Extract the [x, y] coordinate from the center of the cell holding the provided text.  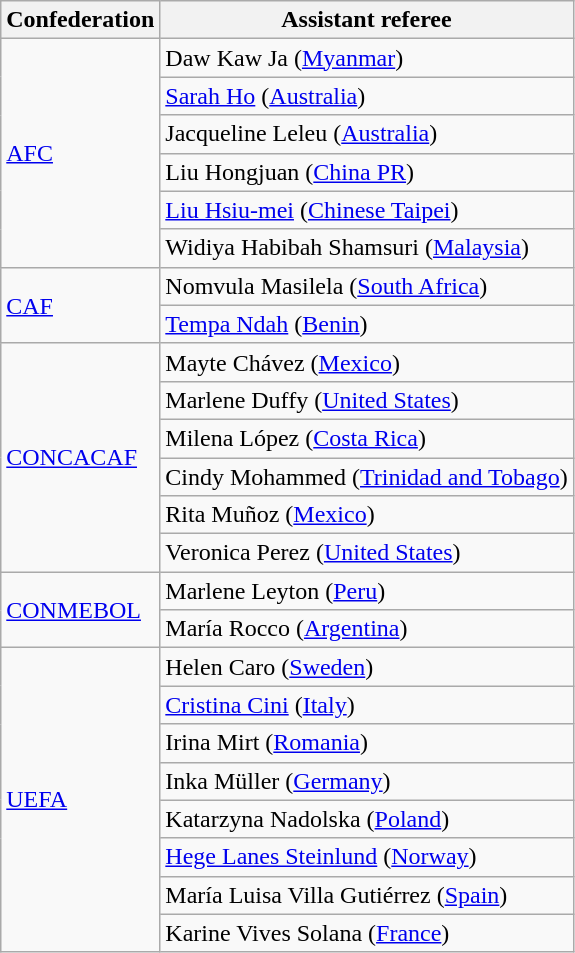
Hege Lanes Steinlund (Norway) [366, 857]
Widiya Habibah Shamsuri (Malaysia) [366, 248]
Liu Hsiu-mei (Chinese Taipei) [366, 210]
Milena López (Costa Rica) [366, 438]
AFC [80, 153]
Katarzyna Nadolska (Poland) [366, 819]
Irina Mirt (Romania) [366, 743]
Sarah Ho (Australia) [366, 96]
Helen Caro (Sweden) [366, 667]
Marlene Leyton (Peru) [366, 591]
Assistant referee [366, 20]
María Luisa Villa Gutiérrez (Spain) [366, 895]
CONMEBOL [80, 610]
Daw Kaw Ja (Myanmar) [366, 58]
Rita Muñoz (Mexico) [366, 515]
CAF [80, 305]
Cindy Mohammed (Trinidad and Tobago) [366, 477]
Confederation [80, 20]
Tempa Ndah (Benin) [366, 324]
Mayte Chávez (Mexico) [366, 362]
Veronica Perez (United States) [366, 553]
Cristina Cini (Italy) [366, 705]
Karine Vives Solana (France) [366, 933]
UEFA [80, 800]
CONCACAF [80, 457]
Marlene Duffy (United States) [366, 400]
Nomvula Masilela (South Africa) [366, 286]
Inka Müller (Germany) [366, 781]
María Rocco (Argentina) [366, 629]
Liu Hongjuan (China PR) [366, 172]
Jacqueline Leleu (Australia) [366, 134]
